For the text-containing cell, return its midpoint in [X, Y] coordinate format. 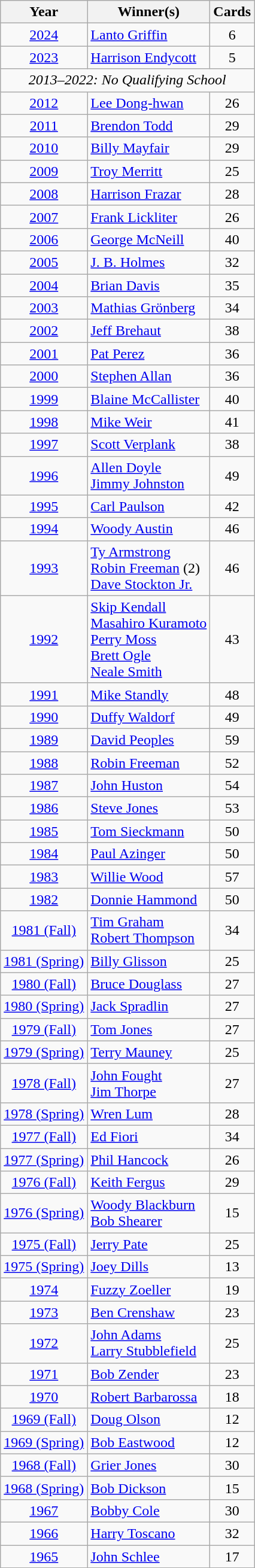
2009 [44, 171]
1981 (Spring) [44, 961]
Robin Freeman [148, 763]
Harry Toscano [148, 1533]
1968 (Fall) [44, 1465]
1966 [44, 1533]
Grier Jones [148, 1465]
Woody Austin [148, 529]
Winner(s) [148, 12]
Allen Doyle Jimmy Johnston [148, 475]
Jeff Brehaut [148, 331]
2006 [44, 239]
Harrison Endycott [148, 57]
George McNeill [148, 239]
1974 [44, 1290]
Billy Glisson [148, 961]
Steve Jones [148, 809]
1992 [44, 639]
Scott Verplank [148, 445]
1971 [44, 1374]
Tom Jones [148, 1029]
42 [232, 506]
2000 [44, 376]
1986 [44, 809]
6 [232, 35]
5 [232, 57]
1994 [44, 529]
Pat Perez [148, 354]
1985 [44, 831]
John Fought Jim Thorpe [148, 1083]
Robert Barbarossa [148, 1397]
1982 [44, 900]
1972 [44, 1343]
1967 [44, 1511]
57 [232, 877]
Keith Fergus [148, 1183]
Stephen Allan [148, 376]
David Peoples [148, 740]
Duffy Waldorf [148, 717]
Mathias Grönberg [148, 308]
Cards [232, 12]
2008 [44, 194]
1988 [44, 763]
Jerry Pate [148, 1244]
Terry Mauney [148, 1052]
Doug Olson [148, 1420]
17 [232, 1557]
Frank Lickliter [148, 217]
1975 (Fall) [44, 1244]
1978 (Spring) [44, 1114]
1975 (Spring) [44, 1267]
52 [232, 763]
19 [232, 1290]
1984 [44, 854]
1970 [44, 1397]
2011 [44, 126]
1999 [44, 399]
1977 (Spring) [44, 1159]
Brian Davis [148, 285]
2002 [44, 331]
1981 (Fall) [44, 930]
Skip Kendall Masahiro Kuramoto Perry Moss Brett Ogle Neale Smith [148, 639]
Bruce Douglass [148, 984]
2003 [44, 308]
Blaine McCallister [148, 399]
2004 [44, 285]
Bob Dickson [148, 1488]
1969 (Fall) [44, 1420]
1987 [44, 786]
1980 (Fall) [44, 984]
Lee Dong-hwan [148, 103]
53 [232, 809]
43 [232, 639]
1968 (Spring) [44, 1488]
54 [232, 786]
2013–2022: No Qualifying School [127, 80]
1990 [44, 717]
1978 (Fall) [44, 1083]
Willie Wood [148, 877]
Wren Lum [148, 1114]
Year [44, 12]
Harrison Frazar [148, 194]
Jack Spradlin [148, 1007]
Ty Armstrong Robin Freeman (2) Dave Stockton Jr. [148, 568]
1979 (Fall) [44, 1029]
Fuzzy Zoeller [148, 1290]
2024 [44, 35]
Ben Crenshaw [148, 1312]
2010 [44, 148]
13 [232, 1267]
41 [232, 422]
Bob Zender [148, 1374]
35 [232, 285]
1996 [44, 475]
48 [232, 694]
John Adams Larry Stubblefield [148, 1343]
1973 [44, 1312]
1995 [44, 506]
Ed Fiori [148, 1137]
1983 [44, 877]
2007 [44, 217]
2005 [44, 262]
1965 [44, 1557]
1980 (Spring) [44, 1007]
1976 (Fall) [44, 1183]
Brendon Todd [148, 126]
Donnie Hammond [148, 900]
1979 (Spring) [44, 1052]
1989 [44, 740]
Bob Eastwood [148, 1442]
Tom Sieckmann [148, 831]
2001 [44, 354]
1998 [44, 422]
1993 [44, 568]
J. B. Holmes [148, 262]
Mike Weir [148, 422]
John Schlee [148, 1557]
1997 [44, 445]
Lanto Griffin [148, 35]
2023 [44, 57]
Troy Merritt [148, 171]
Tim Graham Robert Thompson [148, 930]
Paul Azinger [148, 854]
Woody Blackburn Bob Shearer [148, 1214]
Billy Mayfair [148, 148]
59 [232, 740]
1976 (Spring) [44, 1214]
Joey Dills [148, 1267]
Mike Standly [148, 694]
18 [232, 1397]
1969 (Spring) [44, 1442]
Phil Hancock [148, 1159]
John Huston [148, 786]
1977 (Fall) [44, 1137]
Carl Paulson [148, 506]
1991 [44, 694]
Bobby Cole [148, 1511]
2012 [44, 103]
